For the text-containing cell, return its midpoint in (X, Y) coordinate format. 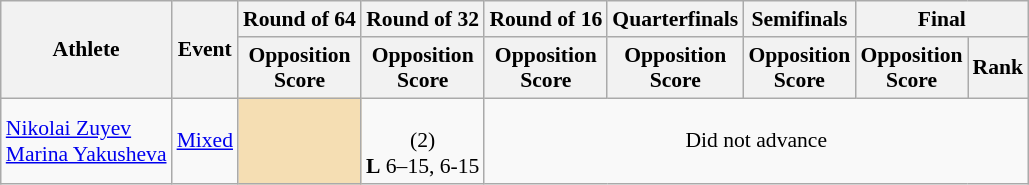
Final (942, 19)
Rank (998, 68)
Round of 16 (546, 19)
Round of 32 (422, 19)
(2)L 6–15, 6-15 (422, 142)
Athlete (86, 50)
Nikolai ZuyevMarina Yakusheva (86, 142)
Did not advance (756, 142)
Mixed (205, 142)
Event (205, 50)
Round of 64 (300, 19)
Semifinals (799, 19)
Quarterfinals (675, 19)
